Extract the [x, y] coordinate from the center of the cell holding the provided text.  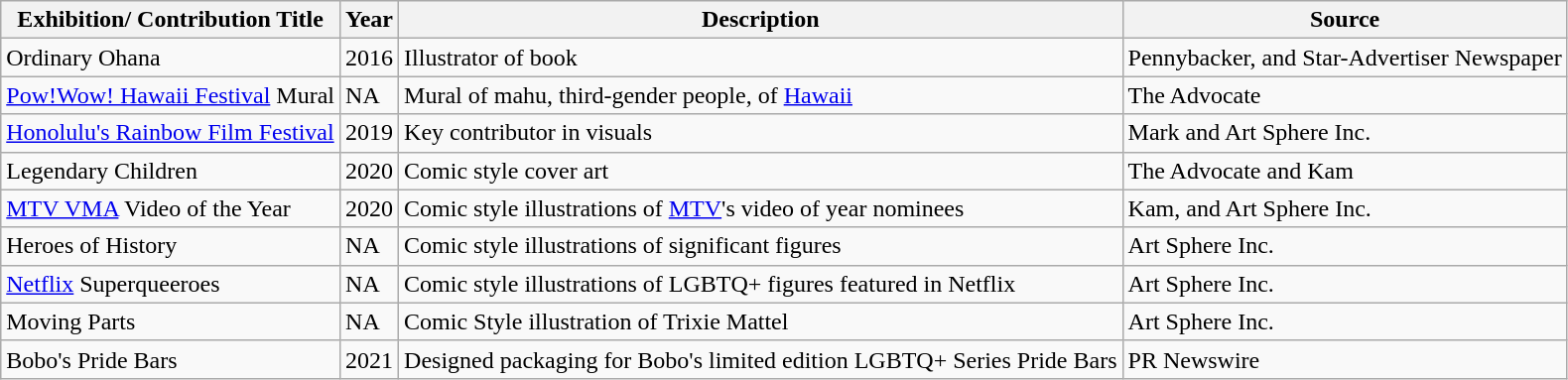
Key contributor in visuals [760, 133]
Kam, and Art Sphere Inc. [1345, 208]
Exhibition/ Contribution Title [171, 20]
Ordinary Ohana [171, 58]
Illustrator of book [760, 58]
Source [1345, 20]
Year [369, 20]
2016 [369, 58]
Comic style illustrations of LGBTQ+ figures featured in Netflix [760, 284]
Moving Parts [171, 321]
Bobo's Pride Bars [171, 359]
2021 [369, 359]
Comic Style illustration of Trixie Mattel [760, 321]
MTV VMA Video of the Year [171, 208]
Comic style cover art [760, 171]
Heroes of History [171, 246]
Pow!Wow! Hawaii Festival Mural [171, 95]
Honolulu's Rainbow Film Festival [171, 133]
Mural of mahu, third-gender people, of Hawaii [760, 95]
Comic style illustrations of MTV's video of year nominees [760, 208]
Mark and Art Sphere Inc. [1345, 133]
2019 [369, 133]
Designed packaging for Bobo's limited edition LGBTQ+ Series Pride Bars [760, 359]
Comic style illustrations of significant figures [760, 246]
The Advocate [1345, 95]
Legendary Children [171, 171]
Pennybacker, and Star-Advertiser Newspaper [1345, 58]
Description [760, 20]
The Advocate and Kam [1345, 171]
Netflix Superqueeroes [171, 284]
PR Newswire [1345, 359]
